Extract the (X, Y) coordinate from the center of the cell holding the provided text.  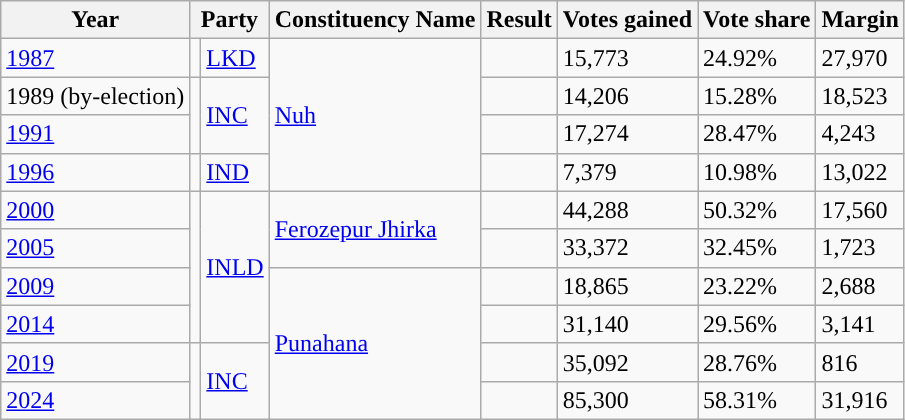
29.56% (757, 324)
28.47% (757, 134)
1,723 (860, 248)
31,140 (627, 324)
15,773 (627, 58)
23.22% (757, 286)
Ferozepur Jhirka (375, 229)
1987 (96, 58)
31,916 (860, 400)
4,243 (860, 134)
Year (96, 20)
IND (235, 172)
2019 (96, 362)
32.45% (757, 248)
2024 (96, 400)
17,274 (627, 134)
15.28% (757, 96)
1991 (96, 134)
85,300 (627, 400)
17,560 (860, 210)
18,865 (627, 286)
Punahana (375, 343)
13,022 (860, 172)
Margin (860, 20)
Party (230, 20)
Votes gained (627, 20)
44,288 (627, 210)
35,092 (627, 362)
INLD (235, 267)
7,379 (627, 172)
LKD (235, 58)
Constituency Name (375, 20)
2,688 (860, 286)
1989 (by-election) (96, 96)
28.76% (757, 362)
14,206 (627, 96)
10.98% (757, 172)
3,141 (860, 324)
Vote share (757, 20)
Nuh (375, 115)
2005 (96, 248)
1996 (96, 172)
18,523 (860, 96)
27,970 (860, 58)
816 (860, 362)
2000 (96, 210)
2009 (96, 286)
2014 (96, 324)
Result (519, 20)
58.31% (757, 400)
50.32% (757, 210)
33,372 (627, 248)
24.92% (757, 58)
